Extract the (x, y) coordinate from the center of the cell holding the provided text.  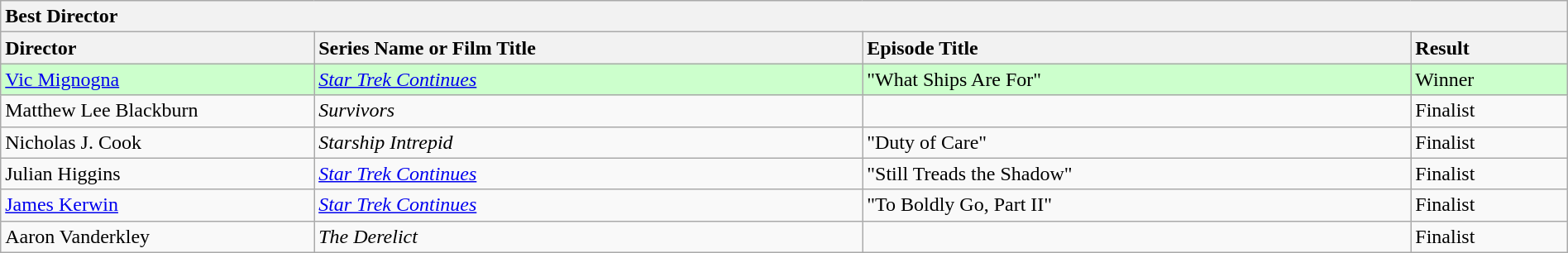
"Duty of Care" (1136, 142)
Director (157, 48)
"To Boldly Go, Part II" (1136, 205)
Aaron Vanderkley (157, 236)
Starship Intrepid (589, 142)
Survivors (589, 111)
Best Director (784, 17)
Matthew Lee Blackburn (157, 111)
"Still Treads the Shadow" (1136, 174)
Winner (1489, 79)
Julian Higgins (157, 174)
James Kerwin (157, 205)
Nicholas J. Cook (157, 142)
Result (1489, 48)
Vic Mignogna (157, 79)
The Derelict (589, 236)
Series Name or Film Title (589, 48)
"What Ships Are For" (1136, 79)
Episode Title (1136, 48)
